Scan for the cell matching the given text and deliver its [x, y] coordinate at center. 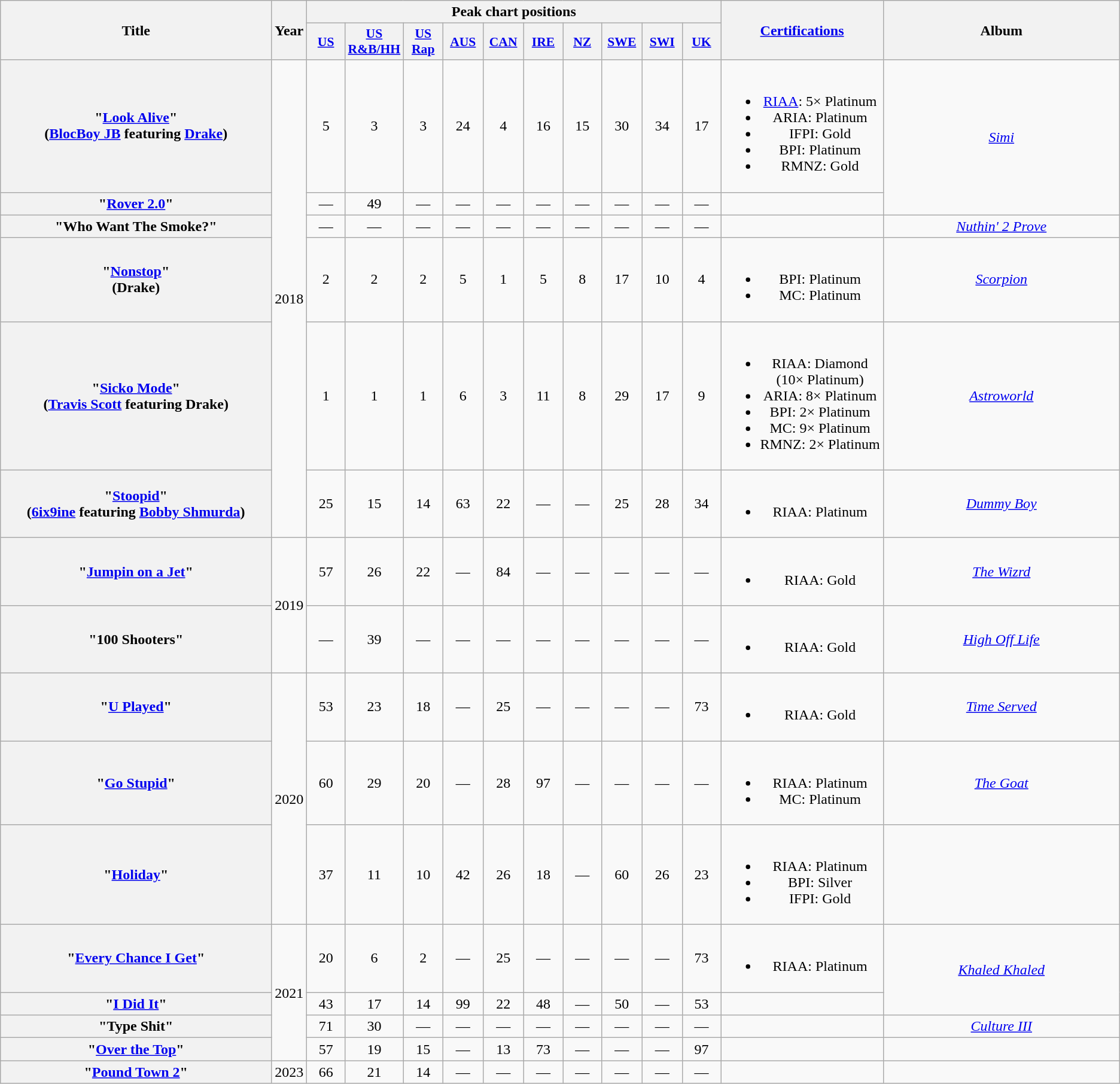
"Go Stupid" [136, 783]
24 [463, 126]
The Goat [1002, 783]
2020 [290, 798]
RIAA: PlatinumMC: Platinum [802, 783]
USR&B/HH [375, 42]
"Look Alive"(BlocBoy JB featuring Drake) [136, 126]
"Who Want The Smoke?" [136, 226]
2018 [290, 299]
2019 [290, 605]
"100 Shooters" [136, 639]
CAN [503, 42]
2021 [290, 992]
"Type Shit" [136, 1027]
"Stoopid"(6ix9ine featuring Bobby Shmurda) [136, 504]
2023 [290, 1072]
The Wizrd [1002, 571]
Title [136, 30]
71 [326, 1027]
50 [622, 1004]
RIAA: 5× PlatinumARIA: PlatinumIFPI: GoldBPI: PlatinumRMNZ: Gold [802, 126]
42 [463, 875]
"Sicko Mode"(Travis Scott featuring Drake) [136, 396]
48 [543, 1004]
Astroworld [1002, 396]
Time Served [1002, 706]
43 [326, 1004]
RIAA: PlatinumBPI: SilverIFPI: Gold [802, 875]
"Over the Top" [136, 1049]
BPI: PlatinumMC: Platinum [802, 280]
"I Did It" [136, 1004]
21 [375, 1072]
99 [463, 1004]
84 [503, 571]
Dummy Boy [1002, 504]
"Nonstop"(Drake) [136, 280]
SWI [662, 42]
"Jumpin on a Jet" [136, 571]
AUS [463, 42]
SWE [622, 42]
"Rover 2.0" [136, 204]
IRE [543, 42]
Culture III [1002, 1027]
US [326, 42]
Year [290, 30]
Certifications [802, 30]
Nuthin' 2 Prove [1002, 226]
Peak chart positions [514, 12]
Simi [1002, 138]
"Every Chance I Get" [136, 959]
63 [463, 504]
16 [543, 126]
UK [701, 42]
39 [375, 639]
Album [1002, 30]
"Pound Town 2" [136, 1072]
37 [326, 875]
Scorpion [1002, 280]
66 [326, 1072]
13 [503, 1049]
NZ [582, 42]
"Holiday" [136, 875]
High Off Life [1002, 639]
9 [701, 396]
19 [375, 1049]
Khaled Khaled [1002, 970]
USRap [423, 42]
"U Played" [136, 706]
RIAA: Diamond (10× Platinum)ARIA: 8× PlatinumBPI: 2× PlatinumMC: 9× PlatinumRMNZ: 2× Platinum [802, 396]
49 [375, 204]
